Capture the cell that displays the provided text and extract its [x, y] central coordinate. 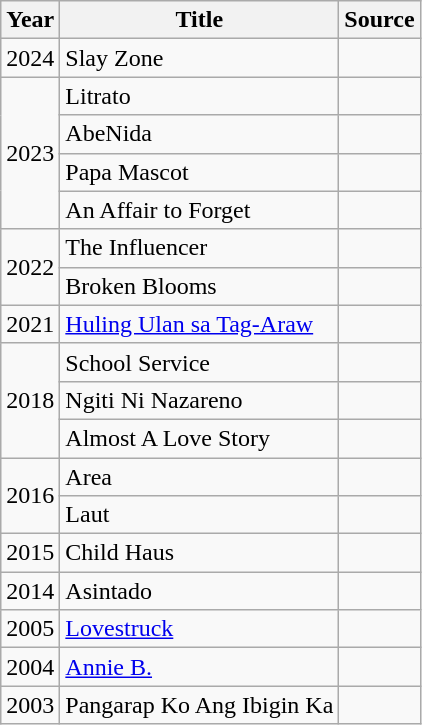
2022 [30, 267]
2023 [30, 153]
Laut [200, 515]
Lovestruck [200, 629]
Litrato [200, 96]
2016 [30, 496]
An Affair to Forget [200, 210]
Source [380, 20]
Pangarap Ko Ang Ibigin Ka [200, 705]
Huling Ulan sa Tag-Araw [200, 324]
Asintado [200, 591]
Slay Zone [200, 58]
2021 [30, 324]
2015 [30, 553]
2003 [30, 705]
2004 [30, 667]
2024 [30, 58]
Area [200, 477]
Ngiti Ni Nazareno [200, 400]
Child Haus [200, 553]
Annie B. [200, 667]
Papa Mascot [200, 172]
Year [30, 20]
School Service [200, 362]
2014 [30, 591]
Almost A Love Story [200, 438]
Broken Blooms [200, 286]
The Influencer [200, 248]
AbeNida [200, 134]
Title [200, 20]
2018 [30, 400]
2005 [30, 629]
